Find where the given text appears and provide that cell's center as (x, y) coordinate. 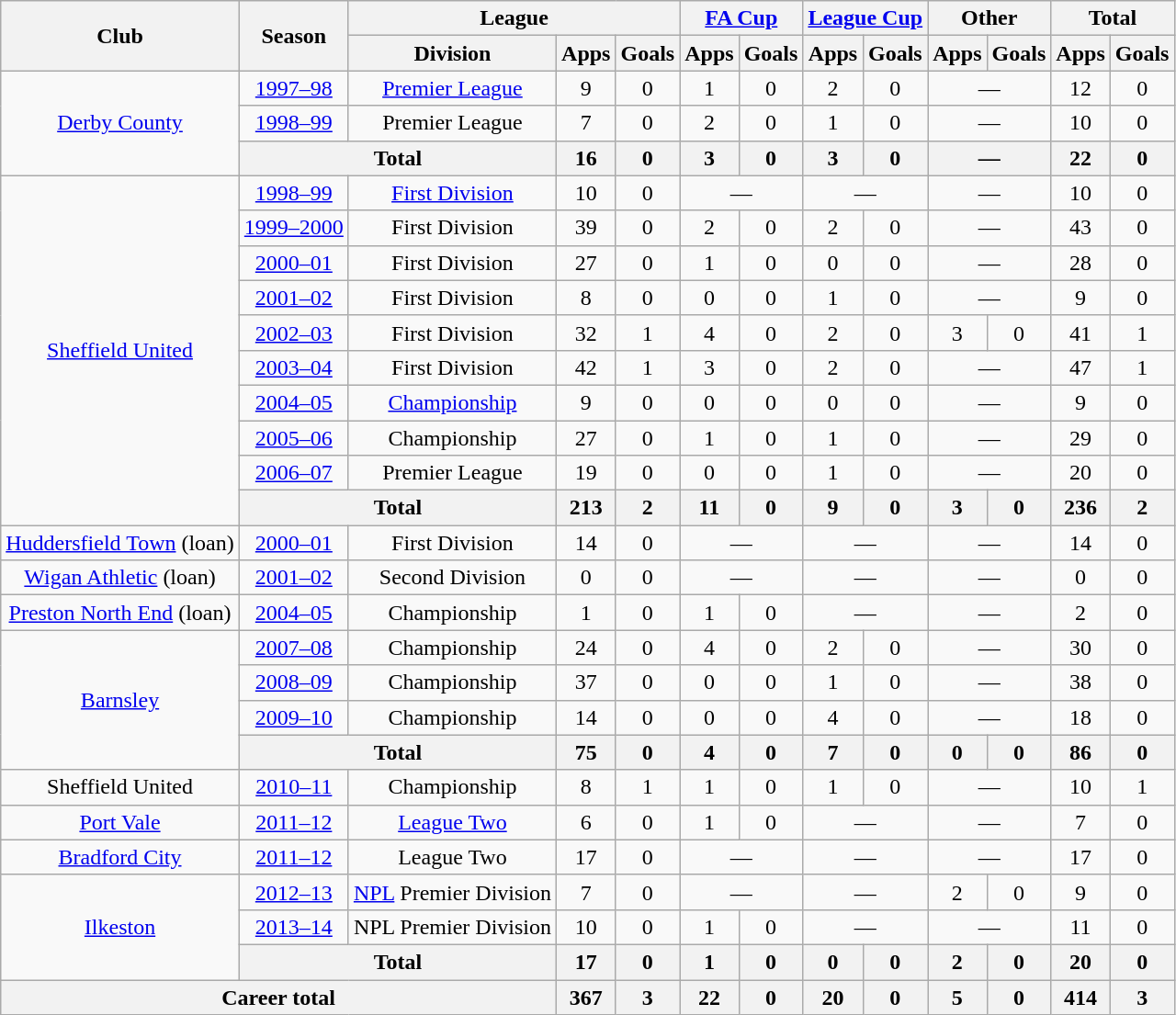
75 (586, 752)
Bradford City (120, 857)
24 (586, 648)
367 (586, 997)
2006–07 (294, 473)
League Cup (865, 18)
Wigan Athletic (loan) (120, 578)
2008–09 (294, 682)
12 (1080, 88)
Port Vale (120, 822)
47 (1080, 367)
29 (1080, 438)
39 (586, 228)
2003–04 (294, 367)
Huddersfield Town (loan) (120, 543)
2012–13 (294, 892)
5 (957, 997)
2002–03 (294, 333)
Ilkeston (120, 927)
43 (1080, 228)
Barnsley (120, 700)
2009–10 (294, 717)
236 (1080, 508)
41 (1080, 333)
2010–11 (294, 787)
2007–08 (294, 648)
1997–98 (294, 88)
Other (989, 18)
30 (1080, 648)
213 (586, 508)
28 (1080, 263)
32 (586, 333)
Preston North End (loan) (120, 613)
Club (120, 36)
Second Division (452, 578)
37 (586, 682)
42 (586, 367)
Season (294, 36)
FA Cup (741, 18)
19 (586, 473)
Derby County (120, 123)
38 (1080, 682)
6 (586, 822)
18 (1080, 717)
Division (452, 53)
Career total (279, 997)
2005–06 (294, 438)
86 (1080, 752)
16 (586, 158)
414 (1080, 997)
1999–2000 (294, 228)
League (514, 18)
2013–14 (294, 927)
